Find where the given text appears and provide that cell's center as (x, y) coordinate. 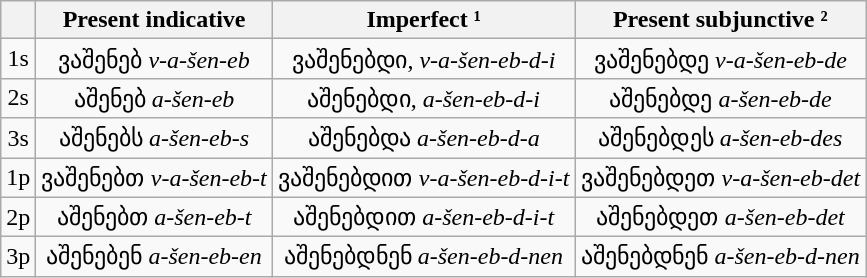
აშენებდა a-šen-eb-d-a (424, 138)
აშენებს a-šen-eb-s (154, 138)
ვაშენებ v-a-šen-eb (154, 59)
2s (18, 98)
1s (18, 59)
ვაშენებდით v-a-šen-eb-d-i-t (424, 178)
აშენებდი, a-šen-eb-d-i (424, 98)
ვაშენებდეთ v-a-šen-eb-det (720, 178)
აშენებდით a-šen-eb-d-i-t (424, 217)
Present subjunctive ² (720, 20)
Imperfect ¹ (424, 20)
აშენებთ a-šen-eb-t (154, 217)
2p (18, 217)
ვაშენებდი, v-a-šen-eb-d-i (424, 59)
1p (18, 178)
აშენებდეთ a-šen-eb-det (720, 217)
Present indicative (154, 20)
ვაშენებთ v-a-šen-eb-t (154, 178)
აშენებდე a-šen-eb-de (720, 98)
ვაშენებდე v-a-šen-eb-de (720, 59)
აშენებდეს a-šen-eb-des (720, 138)
3p (18, 257)
3s (18, 138)
აშენებენ a-šen-eb-en (154, 257)
აშენებ a-šen-eb (154, 98)
